Find where the given text appears and provide that cell's center as [X, Y] coordinate. 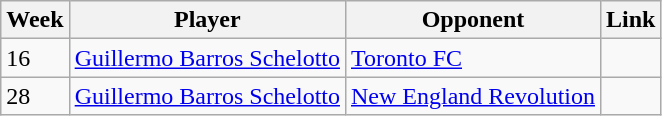
Player [207, 20]
28 [35, 96]
Link [631, 20]
Opponent [472, 20]
Toronto FC [472, 58]
16 [35, 58]
Week [35, 20]
New England Revolution [472, 96]
